Search for the cell housing the specified text and yield its [X, Y] center coordinate. 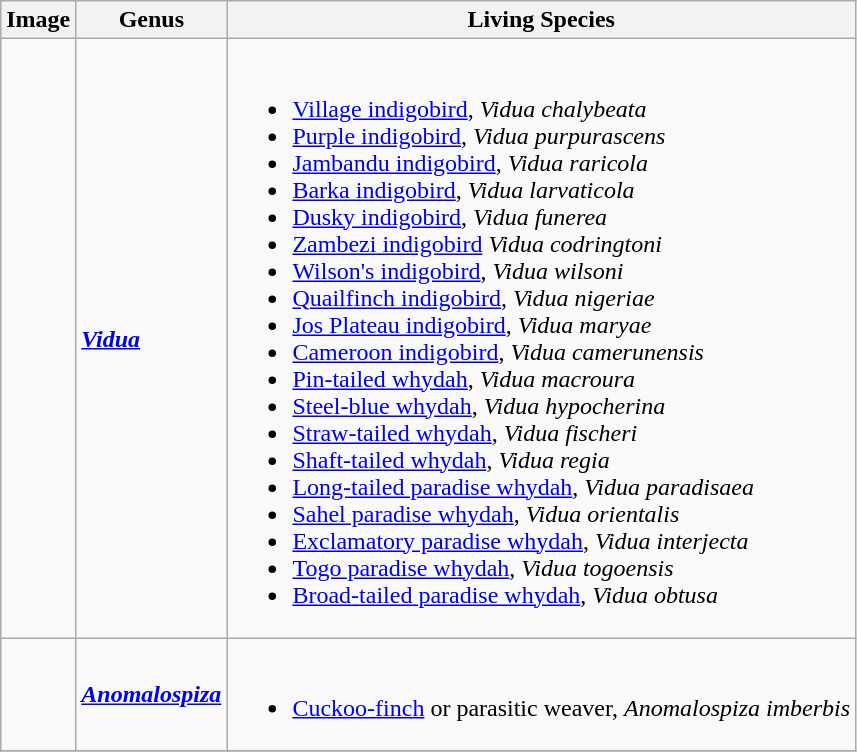
Living Species [542, 20]
Cuckoo-finch or parasitic weaver, Anomalospiza imberbis [542, 694]
Genus [152, 20]
Image [38, 20]
Anomalospiza [152, 694]
Vidua [152, 338]
